Capture the cell that displays the provided text and extract its [x, y] central coordinate. 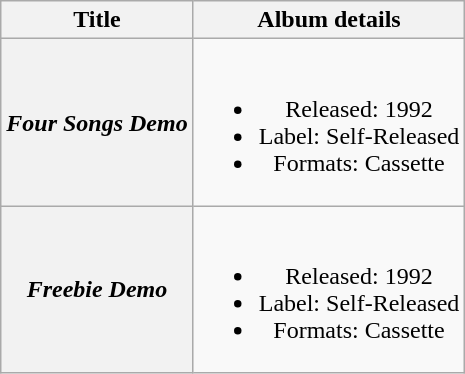
Album details [329, 20]
Four Songs Demo [97, 122]
Freebie Demo [97, 290]
Title [97, 20]
